Output the (x, y) coordinate of the center of the cell containing the given text.  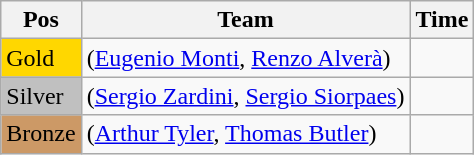
Team (246, 20)
Time (442, 20)
Silver (41, 96)
(Arthur Tyler, Thomas Butler) (246, 134)
Bronze (41, 134)
Gold (41, 58)
Pos (41, 20)
(Eugenio Monti, Renzo Alverà) (246, 58)
(Sergio Zardini, Sergio Siorpaes) (246, 96)
